Return the [X, Y] coordinate for the center point of the cell that contains the specified text.  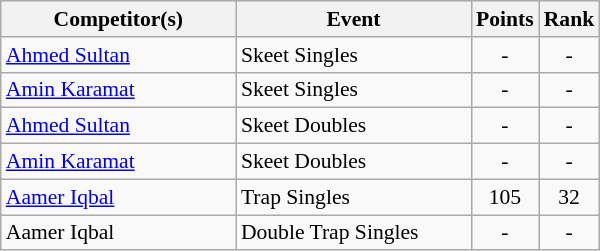
Points [505, 19]
105 [505, 197]
32 [570, 197]
Competitor(s) [118, 19]
Rank [570, 19]
Event [354, 19]
Double Trap Singles [354, 233]
Trap Singles [354, 197]
